For the text-containing cell, return its midpoint in [X, Y] coordinate format. 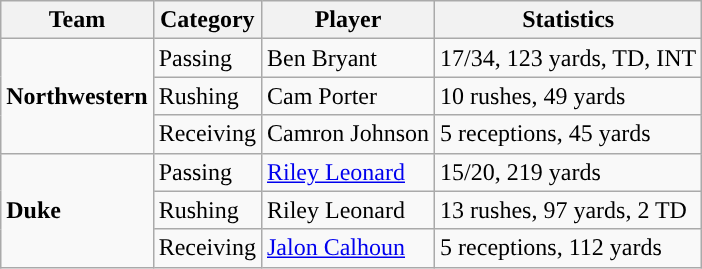
Category [207, 20]
Northwestern [77, 96]
13 rushes, 97 yards, 2 TD [568, 210]
Cam Porter [348, 96]
15/20, 219 yards [568, 172]
17/34, 123 yards, TD, INT [568, 58]
Player [348, 20]
Team [77, 20]
5 receptions, 112 yards [568, 248]
Camron Johnson [348, 134]
5 receptions, 45 yards [568, 134]
Jalon Calhoun [348, 248]
Ben Bryant [348, 58]
10 rushes, 49 yards [568, 96]
Statistics [568, 20]
Duke [77, 210]
